Scan for the cell matching the given text and deliver its [X, Y] coordinate at center. 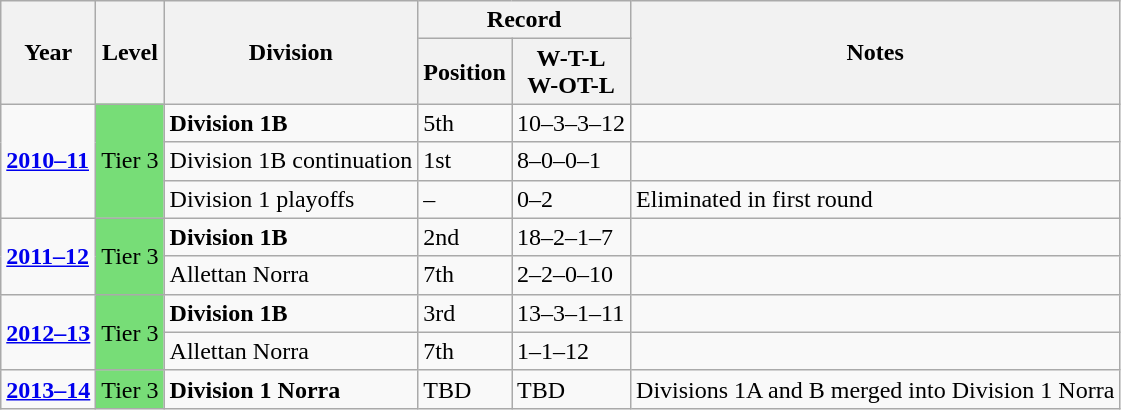
18–2–1–7 [572, 237]
W-T-LW-OT-L [572, 72]
Level [130, 52]
2012–13 [48, 332]
1–1–12 [572, 351]
5th [465, 123]
Division [291, 52]
Divisions 1A and B merged into Division 1 Norra [876, 389]
Division 1 Norra [291, 389]
Record [524, 20]
Year [48, 52]
8–0–0–1 [572, 161]
0–2 [572, 199]
2013–14 [48, 389]
2–2–0–10 [572, 275]
Division 1B continuation [291, 161]
1st [465, 161]
– [465, 199]
2nd [465, 237]
2010–11 [48, 161]
Division 1 playoffs [291, 199]
2011–12 [48, 256]
10–3–3–12 [572, 123]
Notes [876, 52]
Position [465, 72]
Eliminated in first round [876, 199]
3rd [465, 313]
13–3–1–11 [572, 313]
